Return [X, Y] of the center of cell containing provided text 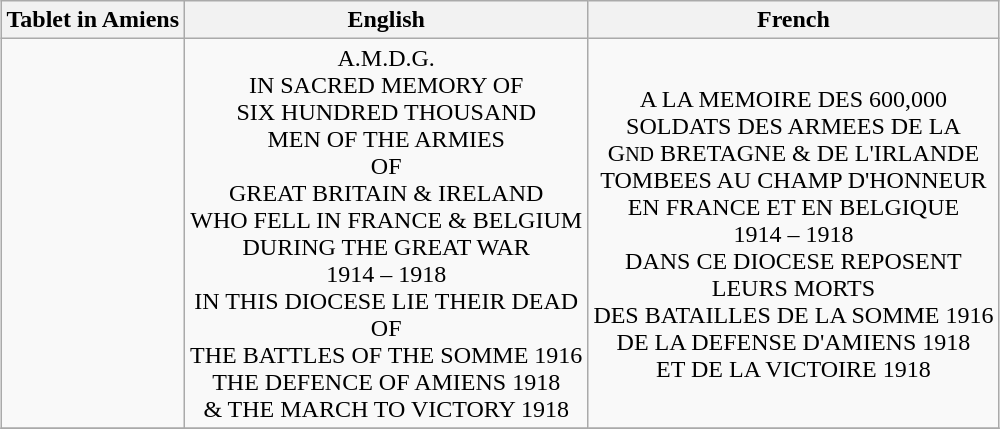
Tablet in Amiens [93, 20]
French [794, 20]
English [386, 20]
